Locate the cell with the specified text and output its [x, y] center coordinate. 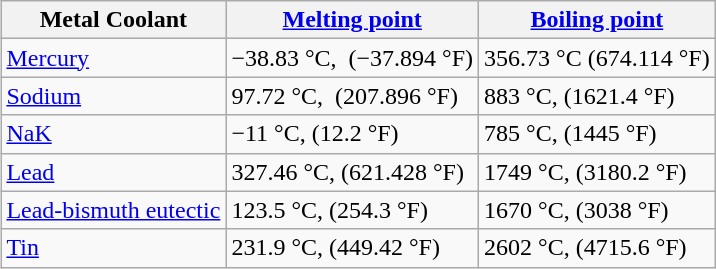
2602 °C, (4715.6 °F) [598, 248]
Melting point [352, 20]
123.5 °C, (254.3 °F) [352, 210]
Tin [114, 248]
1749 °C, (3180.2 °F) [598, 172]
327.46 °C, (621.428 °F) [352, 172]
Boiling point [598, 20]
883 °C, (1621.4 °F) [598, 96]
231.9 °C, (449.42 °F) [352, 248]
−38.83 °C, (−37.894 °F) [352, 58]
Lead-bismuth eutectic [114, 210]
NaK [114, 134]
1670 °C, (3038 °F) [598, 210]
785 °C, (1445 °F) [598, 134]
Mercury [114, 58]
Sodium [114, 96]
−11 °C, (12.2 °F) [352, 134]
Metal Coolant [114, 20]
97.72 °C, (207.896 °F) [352, 96]
356.73 °C (674.114 °F) [598, 58]
Lead [114, 172]
